Extract the [X, Y] coordinate from the center of the cell holding the provided text.  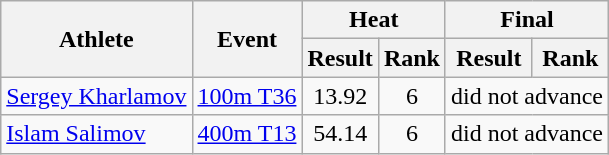
100m T36 [247, 96]
54.14 [340, 134]
Event [247, 39]
13.92 [340, 96]
Islam Salimov [96, 134]
Sergey Kharlamov [96, 96]
Athlete [96, 39]
Heat [374, 20]
Final [526, 20]
400m T13 [247, 134]
